Return the (X, Y) coordinate for the center point of the cell that contains the specified text.  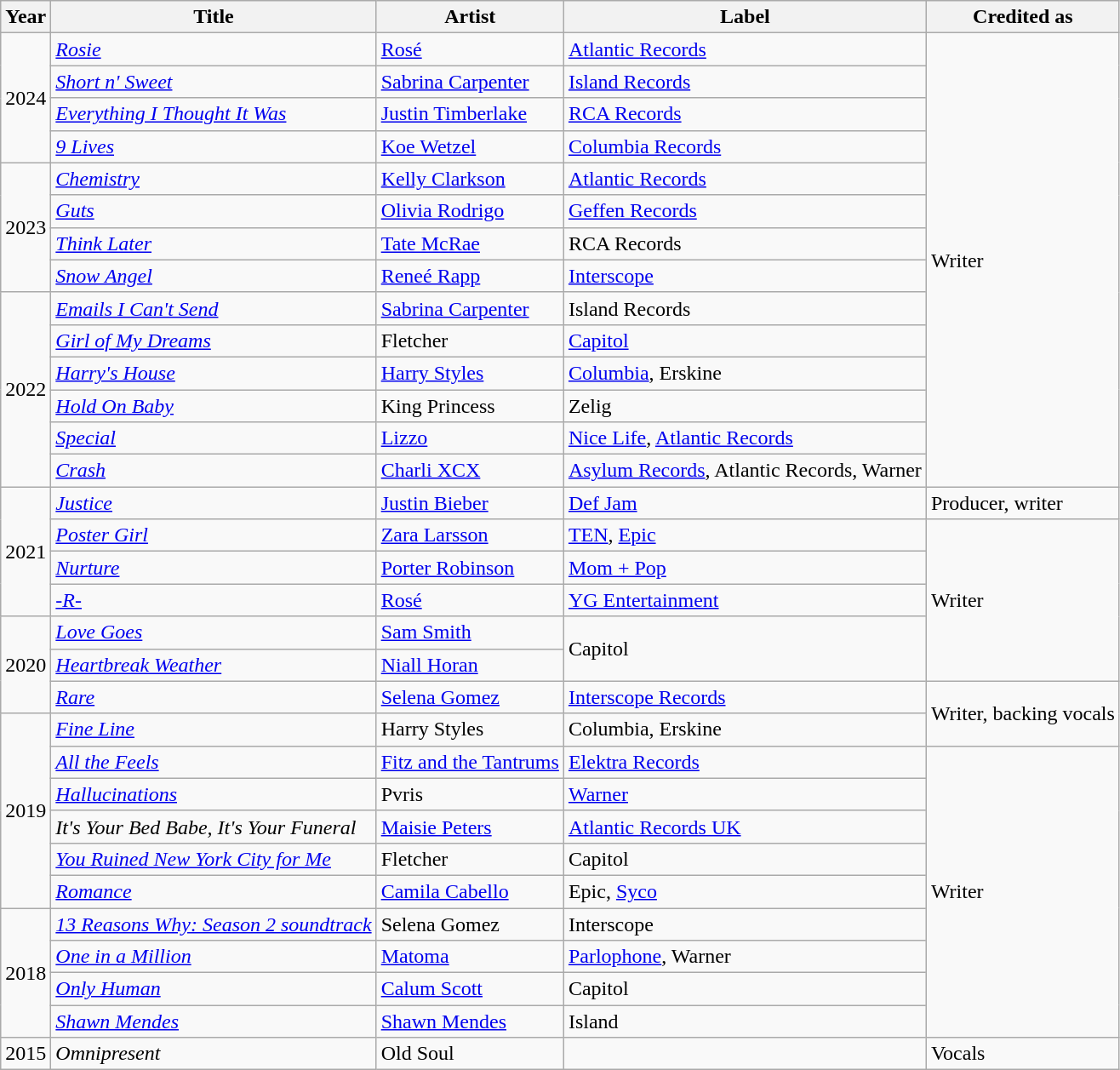
Rare (214, 697)
Island (745, 1021)
Short n' Sweet (214, 82)
Lizzo (470, 438)
13 Reasons Why: Season 2 soundtrack (214, 924)
You Ruined New York City for Me (214, 859)
Guts (214, 211)
Heartbreak Weather (214, 665)
Chemistry (214, 179)
2023 (26, 227)
All the Feels (214, 762)
Everything I Thought It Was (214, 114)
Only Human (214, 989)
Def Jam (745, 503)
Justin Timberlake (470, 114)
2020 (26, 665)
Producer, writer (1023, 503)
Credited as (1023, 17)
Olivia Rodrigo (470, 211)
-R- (214, 600)
Justice (214, 503)
2022 (26, 389)
Hold On Baby (214, 406)
Reneé Rapp (470, 276)
Geffen Records (745, 211)
Niall Horan (470, 665)
Label (745, 17)
Hallucinations (214, 794)
Justin Bieber (470, 503)
9 Lives (214, 146)
Year (26, 17)
Asylum Records, Atlantic Records, Warner (745, 471)
Nice Life, Atlantic Records (745, 438)
Koe Wetzel (470, 146)
Think Later (214, 243)
Rosie (214, 49)
Parlophone, Warner (745, 957)
Kelly Clarkson (470, 179)
Love Goes (214, 632)
TEN, Epic (745, 535)
Writer, backing vocals (1023, 713)
Zelig (745, 406)
2015 (26, 1054)
Snow Angel (214, 276)
Sam Smith (470, 632)
2024 (26, 98)
Omnipresent (214, 1054)
Camila Cabello (470, 891)
Elektra Records (745, 762)
Romance (214, 891)
Porter Robinson (470, 568)
Mom + Pop (745, 568)
Fitz and the Tantrums (470, 762)
Crash (214, 471)
Fine Line (214, 730)
Harry's House (214, 373)
2018 (26, 972)
Calum Scott (470, 989)
Columbia Records (745, 146)
Charli XCX (470, 471)
Maisie Peters (470, 827)
Vocals (1023, 1054)
YG Entertainment (745, 600)
2021 (26, 552)
Matoma (470, 957)
2019 (26, 810)
Tate McRae (470, 243)
Pvris (470, 794)
Girl of My Dreams (214, 340)
Emails I Can't Send (214, 308)
Poster Girl (214, 535)
Artist (470, 17)
Special (214, 438)
King Princess (470, 406)
Atlantic Records UK (745, 827)
Nurture (214, 568)
One in a Million (214, 957)
Interscope Records (745, 697)
Warner (745, 794)
It's Your Bed Babe, It's Your Funeral (214, 827)
Epic, Syco (745, 891)
Old Soul (470, 1054)
Title (214, 17)
Zara Larsson (470, 535)
